Identify which cell holds the provided text, then report its [x, y] central coordinate. 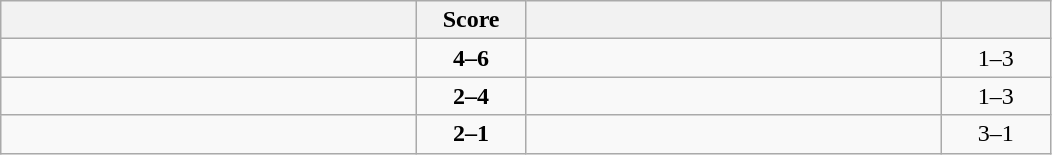
4–6 [472, 58]
2–1 [472, 134]
3–1 [996, 134]
Score [472, 20]
2–4 [472, 96]
